For the text-containing cell, return its midpoint in (x, y) coordinate format. 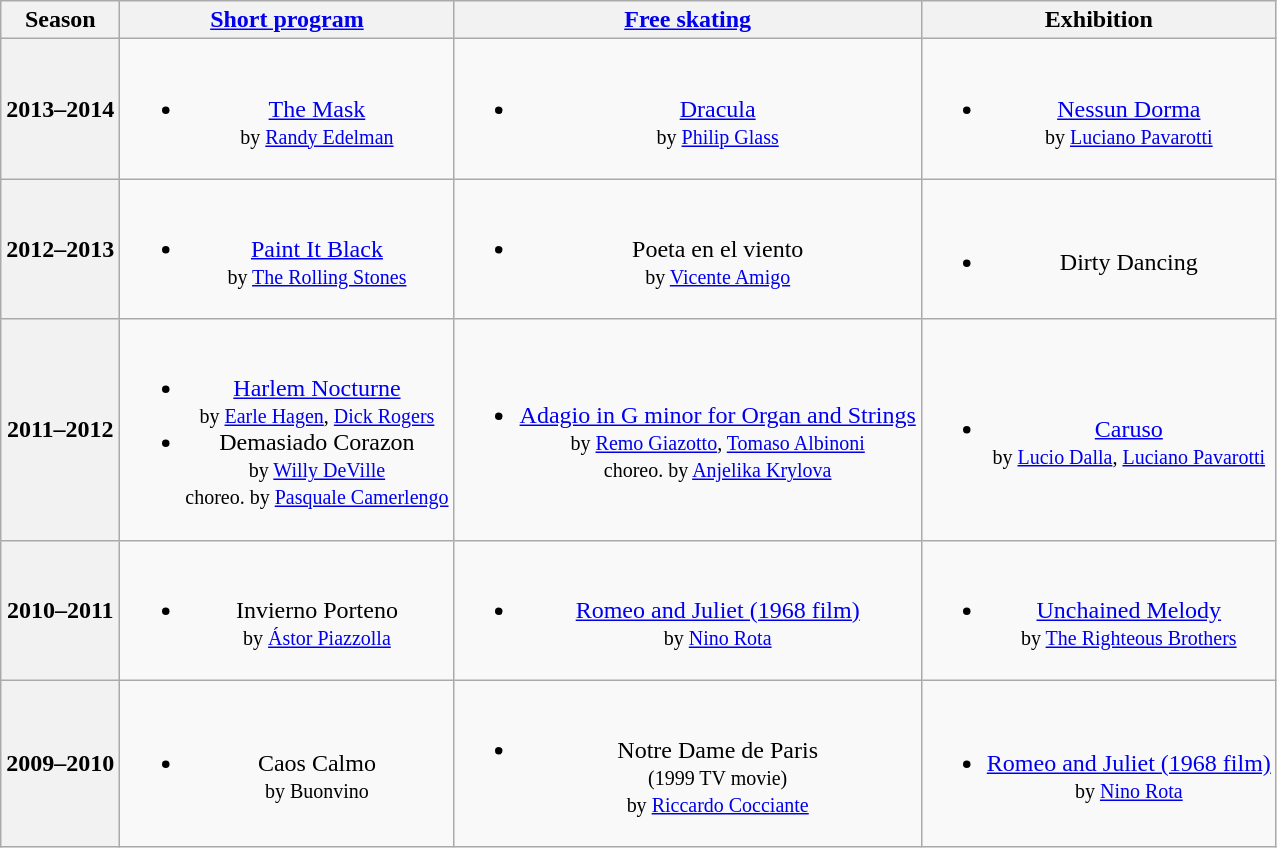
Season (60, 20)
Caos Calmo by Buonvino (287, 764)
Exhibition (1098, 20)
Dirty Dancing (1098, 249)
2012–2013 (60, 249)
Poeta en el viento by Vicente Amigo (688, 249)
2010–2011 (60, 610)
Notre Dame de Paris (1999 TV movie) by Riccardo Cocciante (688, 764)
Nessun Dorma by Luciano Pavarotti (1098, 109)
Short program (287, 20)
Paint It Black by The Rolling Stones (287, 249)
Free skating (688, 20)
The Mask by Randy Edelman (287, 109)
2011–2012 (60, 430)
Invierno Porteno by Ástor Piazzolla (287, 610)
Caruso by Lucio Dalla, Luciano Pavarotti (1098, 430)
2013–2014 (60, 109)
Unchained Melody by The Righteous Brothers (1098, 610)
Adagio in G minor for Organ and Strings by Remo Giazotto, Tomaso Albinoni choreo. by Anjelika Krylova (688, 430)
2009–2010 (60, 764)
Dracula by Philip Glass (688, 109)
Harlem Nocturne by Earle Hagen, Dick Rogers Demasiado Corazon by Willy DeVille choreo. by Pasquale Camerlengo (287, 430)
